Output the (X, Y) coordinate of the center of the cell containing the given text.  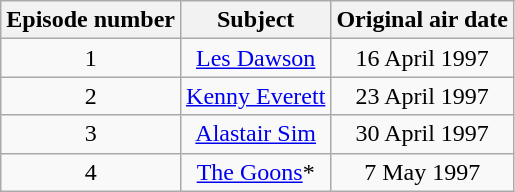
4 (91, 172)
2 (91, 96)
Kenny Everett (256, 96)
Original air date (422, 20)
1 (91, 58)
16 April 1997 (422, 58)
30 April 1997 (422, 134)
Subject (256, 20)
Episode number (91, 20)
3 (91, 134)
The Goons* (256, 172)
7 May 1997 (422, 172)
Alastair Sim (256, 134)
23 April 1997 (422, 96)
Les Dawson (256, 58)
